Capture the cell that displays the provided text and extract its [X, Y] central coordinate. 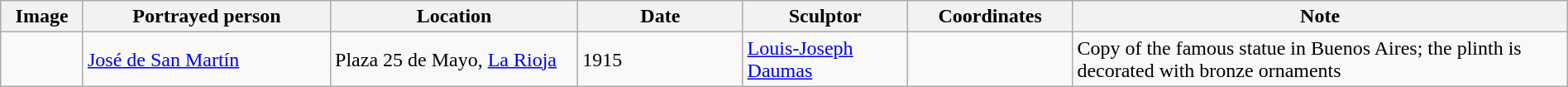
Portrayed person [207, 17]
Copy of the famous statue in Buenos Aires; the plinth is decorated with bronze ornaments [1320, 60]
Sculptor [825, 17]
Date [660, 17]
Note [1320, 17]
Image [42, 17]
Coordinates [989, 17]
1915 [660, 60]
Plaza 25 de Mayo, La Rioja [455, 60]
Louis-Joseph Daumas [825, 60]
José de San Martín [207, 60]
Location [455, 17]
